Capture the cell that displays the provided text and extract its [x, y] central coordinate. 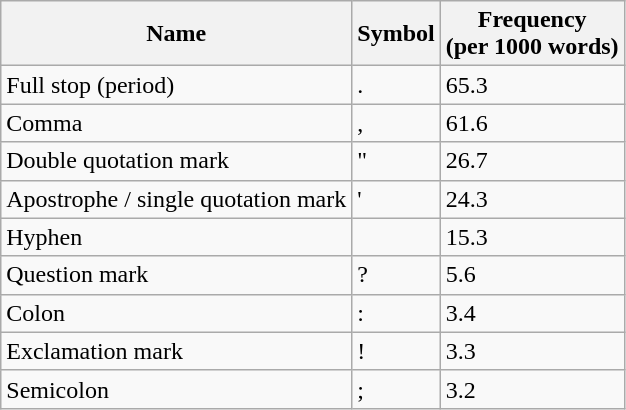
Full stop (period) [176, 85]
3.2 [532, 389]
: [396, 313]
Frequency(per 1000 words) [532, 34]
Symbol [396, 34]
65.3 [532, 85]
' [396, 199]
Exclamation mark [176, 351]
! [396, 351]
. [396, 85]
" [396, 161]
? [396, 275]
3.4 [532, 313]
26.7 [532, 161]
Double quotation mark [176, 161]
15.3 [532, 237]
24.3 [532, 199]
Apostrophe / single quotation mark [176, 199]
5.6 [532, 275]
61.6 [532, 123]
Question mark [176, 275]
, [396, 123]
Name [176, 34]
Comma [176, 123]
3.3 [532, 351]
Hyphen [176, 237]
; [396, 389]
Colon [176, 313]
Semicolon [176, 389]
